Pinpoint the cell where the given text exists, returning its (x, y) midpoint coordinate. 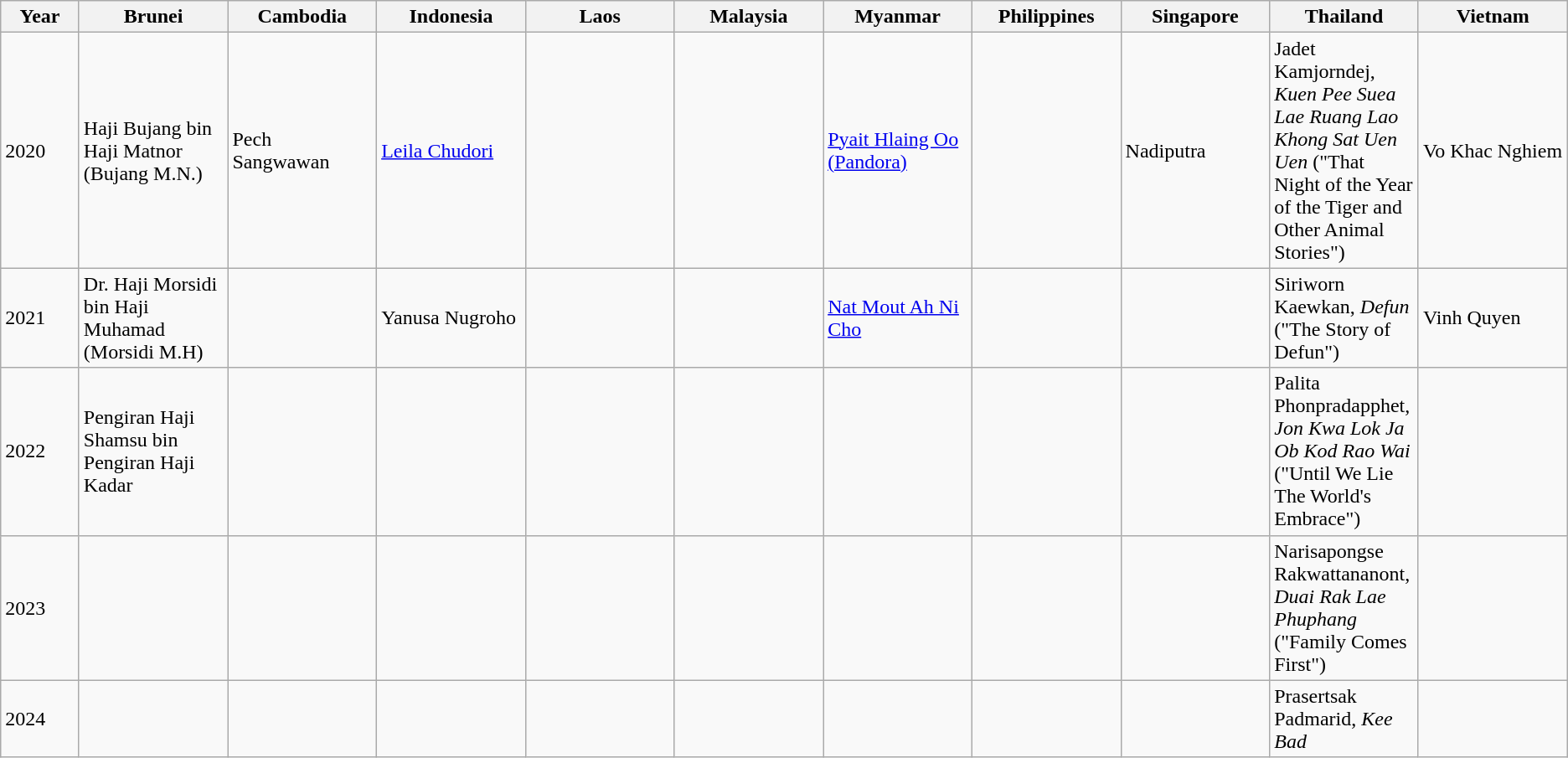
Haji Bujang bin Haji Matnor (Bujang M.N.) (153, 151)
Pengiran Haji Shamsu bin Pengiran Haji Kadar (153, 451)
Yanusa Nugroho (451, 318)
Nat Mout Ah Ni Cho (898, 318)
Leila Chudori (451, 151)
Indonesia (451, 17)
Palita Phonpradapphet, Jon Kwa Lok Ja Ob Kod Rao Wai ("Until We Lie The World's Embrace") (1344, 451)
2024 (40, 719)
Laos (600, 17)
Myanmar (898, 17)
Jadet Kamjorndej, Kuen Pee Suea Lae Ruang Lao Khong Sat Uen Uen ("That Night of the Year of the Tiger and Other Animal Stories") (1344, 151)
2022 (40, 451)
2021 (40, 318)
Singapore (1195, 17)
Malaysia (749, 17)
Year (40, 17)
2020 (40, 151)
2023 (40, 608)
Vietnam (1493, 17)
Siriworn Kaewkan, Defun ("The Story of Defun") (1344, 318)
Cambodia (302, 17)
Philippines (1046, 17)
Nadiputra (1195, 151)
Thailand (1344, 17)
Prasertsak Padmarid, Kee Bad (1344, 719)
Narisapongse Rakwattananont, Duai Rak Lae Phuphang ("Family Comes First") (1344, 608)
Vo Khac Nghiem (1493, 151)
Pyait Hlaing Oo (Pandora) (898, 151)
Vinh Quyen (1493, 318)
Dr. Haji Morsidi bin Haji Muhamad (Morsidi M.H) (153, 318)
Brunei (153, 17)
Pech Sangwawan (302, 151)
